Pinpoint the cell where the given text exists, returning its [x, y] midpoint coordinate. 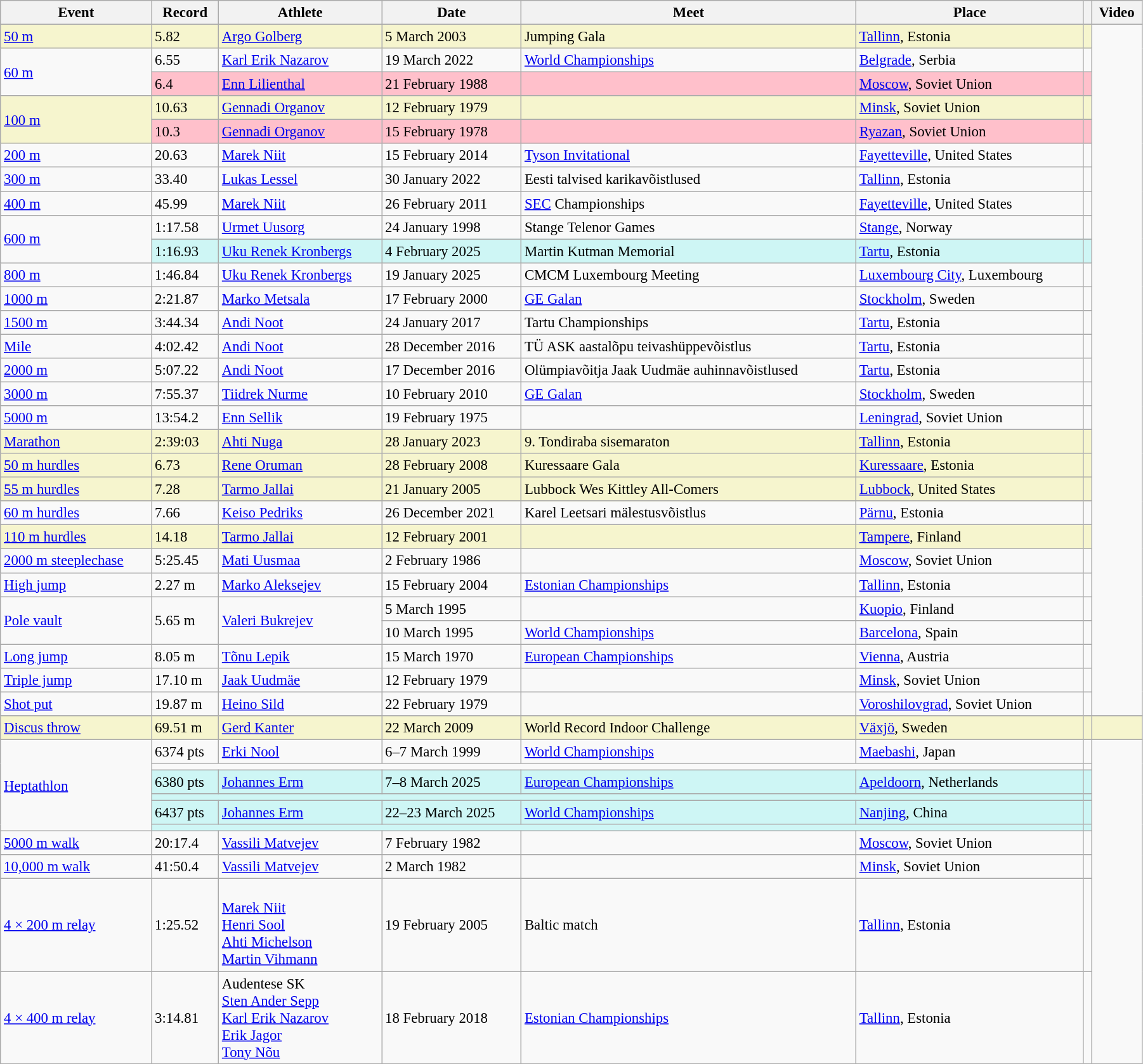
TÜ ASK aastalõpu teivashüppevõistlus [689, 346]
9. Tondiraba sisemaraton [689, 442]
5.82 [185, 37]
CMCM Luxembourg Meeting [689, 275]
22–23 March 2025 [452, 813]
Martin Kutman Memorial [689, 251]
Lubbock, United States [969, 490]
1500 m [76, 323]
10.63 [185, 108]
69.51 m [185, 728]
Kuopio, Finland [969, 609]
Tartu Championships [689, 323]
Vienna, Austria [969, 656]
Triple jump [76, 680]
300 m [76, 179]
1:46.84 [185, 275]
100 m [76, 119]
60 m [76, 72]
800 m [76, 275]
Marko Metsala [301, 299]
600 m [76, 238]
Karl Erik Nazarov [301, 60]
Mile [76, 346]
Baltic match [689, 925]
5000 m [76, 418]
15 February 1978 [452, 132]
24 January 1998 [452, 227]
5:25.45 [185, 561]
Maebashi, Japan [969, 751]
10,000 m walk [76, 867]
14.18 [185, 537]
Gerd Kanter [301, 728]
2:21.87 [185, 299]
15 February 2014 [452, 155]
400 m [76, 204]
SEC Championships [689, 204]
4:02.42 [185, 346]
8.05 m [185, 656]
1:16.93 [185, 251]
Date [452, 13]
Tiidrek Nurme [301, 394]
6–7 March 1999 [452, 751]
Long jump [76, 656]
Discus throw [76, 728]
17.10 m [185, 680]
2000 m [76, 370]
Record [185, 13]
Athlete [301, 13]
Pole vault [76, 620]
Kuressaare Gala [689, 465]
Argo Golberg [301, 37]
Leningrad, Soviet Union [969, 418]
6.4 [185, 84]
6437 pts [185, 813]
2.27 m [185, 585]
4 × 400 m relay [76, 1018]
22 March 2009 [452, 728]
15 March 1970 [452, 656]
28 December 2016 [452, 346]
19 January 2025 [452, 275]
28 February 2008 [452, 465]
Video [1117, 13]
Karel Leetsari mälestusvõistlus [689, 513]
Olümpiavõitja Jaak Uudmäe auhinnavõistlused [689, 370]
6380 pts [185, 782]
7.66 [185, 513]
Tõnu Lepik [301, 656]
Eesti talvised karikavõistlused [689, 179]
6374 pts [185, 751]
Stange, Norway [969, 227]
Jumping Gala [689, 37]
1:17.58 [185, 227]
21 February 1988 [452, 84]
Lukas Lessel [301, 179]
5000 m walk [76, 843]
Audentese SKSten Ander SeppKarl Erik NazarovErik JagorTony Nõu [301, 1018]
Erki Nool [301, 751]
Tyson Invitational [689, 155]
50 m hurdles [76, 465]
55 m hurdles [76, 490]
7 February 1982 [452, 843]
Jaak Uudmäe [301, 680]
Place [969, 13]
26 December 2021 [452, 513]
45.99 [185, 204]
Ahti Nuga [301, 442]
7:55.37 [185, 394]
Heptathlon [76, 785]
5 March 2003 [452, 37]
17 February 2000 [452, 299]
Växjö, Sweden [969, 728]
200 m [76, 155]
21 January 2005 [452, 490]
Ryazan, Soviet Union [969, 132]
110 m hurdles [76, 537]
Event [76, 13]
Luxembourg City, Luxembourg [969, 275]
Meet [689, 13]
60 m hurdles [76, 513]
18 February 2018 [452, 1018]
24 January 2017 [452, 323]
6.55 [185, 60]
3:14.81 [185, 1018]
10.3 [185, 132]
1000 m [76, 299]
19 February 2005 [452, 925]
Nanjing, China [969, 813]
Valeri Bukrejev [301, 620]
28 January 2023 [452, 442]
Stange Telenor Games [689, 227]
1:25.52 [185, 925]
7.28 [185, 490]
19 February 1975 [452, 418]
Barcelona, Spain [969, 632]
3:44.34 [185, 323]
5:07.22 [185, 370]
Enn Lilienthal [301, 84]
4 × 200 m relay [76, 925]
2:39:03 [185, 442]
Marathon [76, 442]
2000 m steeplechase [76, 561]
Marko Aleksejev [301, 585]
26 February 2011 [452, 204]
20.63 [185, 155]
22 February 1979 [452, 704]
33.40 [185, 179]
High jump [76, 585]
Belgrade, Serbia [969, 60]
Marek NiitHenri SoolAhti MichelsonMartin Vihmann [301, 925]
13:54.2 [185, 418]
Tampere, Finland [969, 537]
10 February 2010 [452, 394]
Shot put [76, 704]
4 February 2025 [452, 251]
Heino Sild [301, 704]
Enn Sellik [301, 418]
6.73 [185, 465]
Voroshilovgrad, Soviet Union [969, 704]
30 January 2022 [452, 179]
15 February 2004 [452, 585]
Urmet Uusorg [301, 227]
12 February 2001 [452, 537]
3000 m [76, 394]
10 March 1995 [452, 632]
Mati Uusmaa [301, 561]
Lubbock Wes Kittley All-Comers [689, 490]
Apeldoorn, Netherlands [969, 782]
2 February 1986 [452, 561]
5 March 1995 [452, 609]
50 m [76, 37]
17 December 2016 [452, 370]
5.65 m [185, 620]
20:17.4 [185, 843]
Pärnu, Estonia [969, 513]
Rene Oruman [301, 465]
Keiso Pedriks [301, 513]
19 March 2022 [452, 60]
World Record Indoor Challenge [689, 728]
Kuressaare, Estonia [969, 465]
2 March 1982 [452, 867]
41:50.4 [185, 867]
19.87 m [185, 704]
7–8 March 2025 [452, 782]
